From the cell containing the given text, extract its center point as (x, y) coordinate. 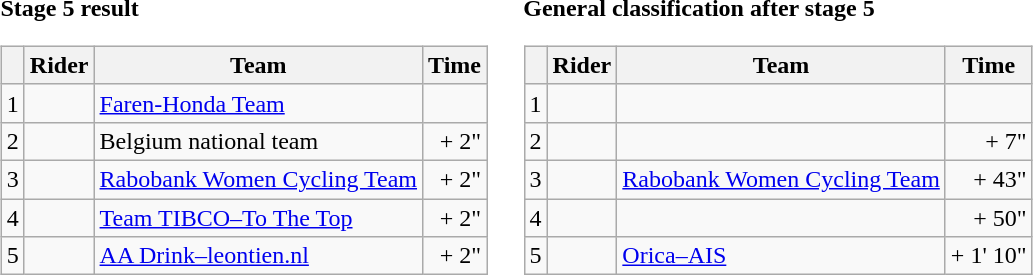
+ 1' 10" (988, 256)
Orica–AIS (782, 256)
Belgium national team (258, 141)
+ 43" (988, 179)
Faren-Honda Team (258, 103)
+ 7" (988, 141)
AA Drink–leontien.nl (258, 256)
+ 50" (988, 217)
Team TIBCO–To The Top (258, 217)
